Detect which cell encompasses the target text, then output its (X, Y) center coordinate. 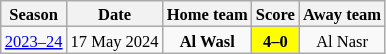
2023–24 (34, 40)
Season (34, 14)
4–0 (276, 40)
17 May 2024 (115, 40)
Date (115, 14)
Score (276, 14)
Al Wasl (208, 40)
Al Nasr (342, 40)
Home team (208, 14)
Away team (342, 14)
